Search for the cell housing the specified text and yield its (X, Y) center coordinate. 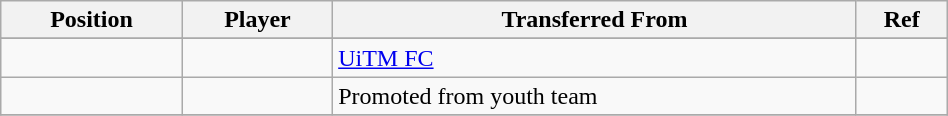
UiTM FC (594, 58)
Ref (902, 20)
Player (257, 20)
Position (92, 20)
Promoted from youth team (594, 96)
Transferred From (594, 20)
